Output the (X, Y) coordinate of the center of the cell containing the given text.  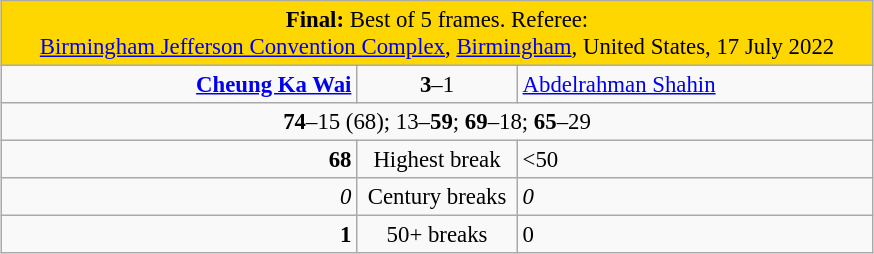
Century breaks (438, 197)
<50 (695, 160)
68 (179, 160)
Cheung Ka Wai (179, 85)
1 (179, 235)
3–1 (438, 85)
50+ breaks (438, 235)
Abdelrahman Shahin (695, 85)
74–15 (68); 13–59; 69–18; 65–29 (437, 122)
Final: Best of 5 frames. Referee: Birmingham Jefferson Convention Complex, Birmingham, United States, 17 July 2022 (437, 34)
Highest break (438, 160)
